Output the [X, Y] coordinate of the center of the cell containing the given text.  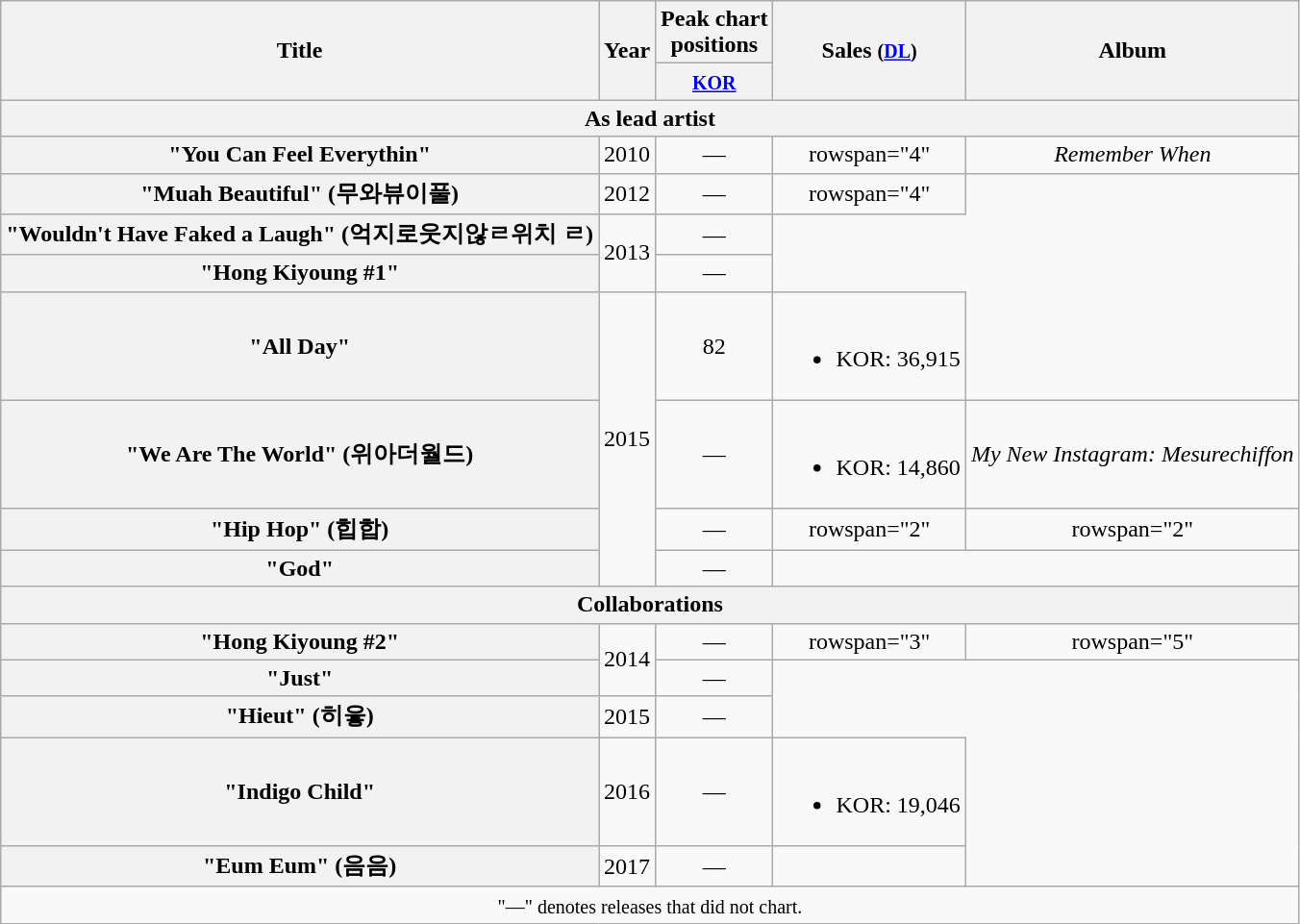
"Indigo Child" [300, 792]
"Just" [300, 678]
rowspan="3" [869, 641]
"Hieut" (히읗) [300, 717]
"Muah Beautiful" (무와뷰이풀) [300, 194]
KOR: 19,046 [869, 792]
2014 [627, 660]
"—" denotes releases that did not chart. [650, 905]
Album [1133, 50]
"Eum Eum" (음음) [300, 867]
"God" [300, 568]
"Hong Kiyoung #1" [300, 273]
"Wouldn't Have Faked a Laugh" (억지로웃지않ㄹ위치 ㄹ) [300, 235]
"Hong Kiyoung #2" [300, 641]
"Hip Hop" (힙합) [300, 529]
2016 [627, 792]
Remember When [1133, 155]
2012 [627, 194]
82 [714, 346]
2017 [627, 867]
"All Day" [300, 346]
KOR: 14,860 [869, 454]
Peak chart positions [714, 33]
As lead artist [650, 118]
"You Can Feel Everythin" [300, 155]
Sales (DL) [869, 50]
2013 [627, 254]
rowspan="5" [1133, 641]
2010 [627, 155]
Collaborations [650, 605]
KOR: 36,915 [869, 346]
Title [300, 50]
My New Instagram: Mesurechiffon [1133, 454]
KOR [714, 82]
Year [627, 50]
"We Are The World" (위아더월드) [300, 454]
